Determine the [X, Y] coordinate at the center of the cell enclosing the given text.  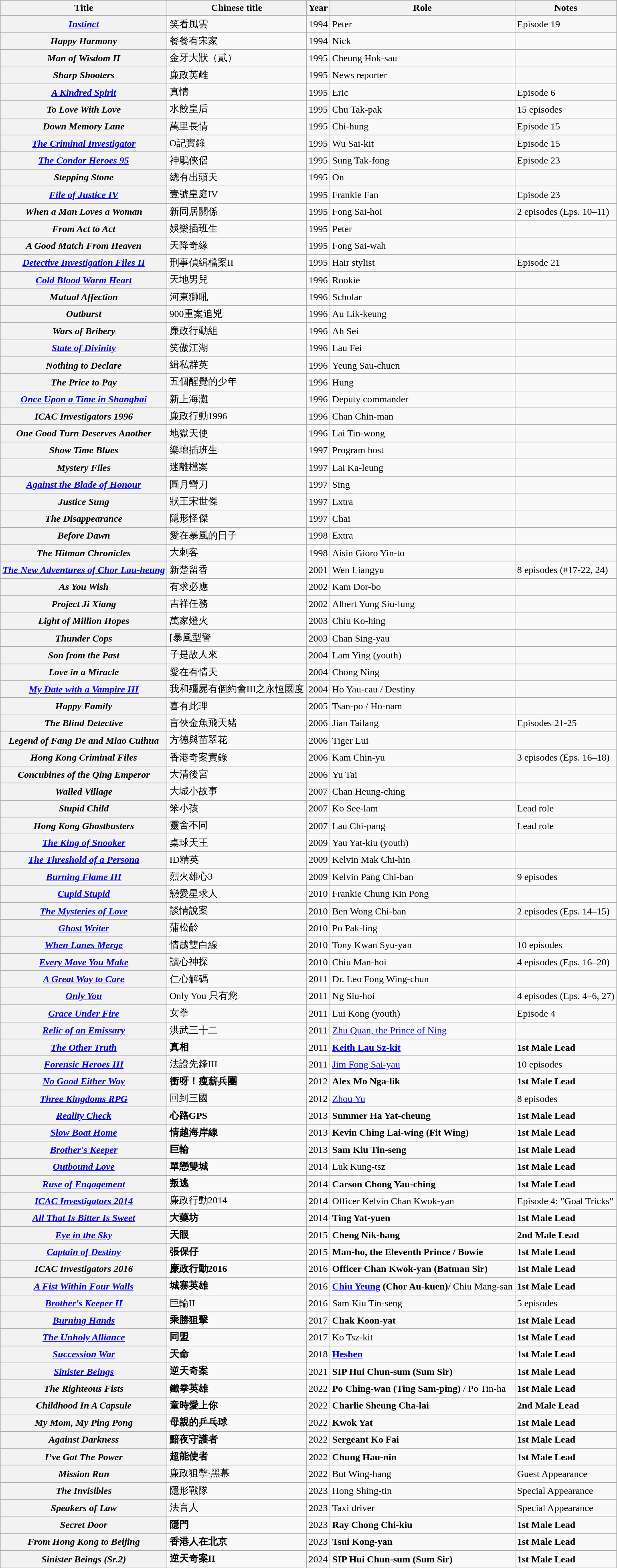
子是故人來 [237, 656]
Tsan-po / Ho-nam [423, 706]
桌球天王 [237, 843]
情越海岸線 [237, 1132]
水餃皇后 [237, 110]
逆天奇案II [237, 1559]
地獄天使 [237, 434]
900重案追兇 [237, 314]
Mystery Files [84, 467]
Lau Fei [423, 349]
Luk Kung-tsz [423, 1167]
Happy Harmony [84, 41]
廉政狙擊·黑幕 [237, 1474]
4 episodes (Eps. 16–20) [566, 963]
母親的乒乓球 [237, 1423]
Nick [423, 41]
香港人在北京 [237, 1542]
File of Justice IV [84, 195]
The Invisibles [84, 1491]
隱形戰隊 [237, 1491]
Sing [423, 485]
河東獅吼 [237, 297]
Grace Under Fire [84, 1013]
Zhu Quan, the Prince of Ning [423, 1031]
Burning Flame III [84, 877]
Tiger Lui [423, 741]
ID精英 [237, 860]
The King of Snooker [84, 843]
衝呀！瘦薪兵團 [237, 1082]
Chiu Yeung (Chor Au-kuen)/ Chiu Mang-san [423, 1286]
8 episodes [566, 1099]
Mutual Affection [84, 297]
Ghost Writer [84, 928]
笑傲江湖 [237, 349]
Chiu Man-hoi [423, 963]
讀心神探 [237, 963]
Ray Chong Chi-kiu [423, 1525]
Zhou Yu [423, 1099]
Charlie Sheung Cha-lai [423, 1406]
Episode 4 [566, 1013]
法證先鋒III [237, 1064]
One Good Turn Deserves Another [84, 434]
黯夜守護者 [237, 1440]
Chan Heung-ching [423, 792]
Concubines of the Qing Emperor [84, 775]
法言人 [237, 1508]
Chai [423, 519]
The Unholy Alliance [84, 1338]
新上海灘 [237, 399]
Kelvin Mak Chi-hin [423, 860]
Yeung Sau-chuen [423, 365]
廉政行動組 [237, 331]
Outbound Love [84, 1167]
The Disappearance [84, 519]
Program host [423, 450]
No Good Either Way [84, 1082]
緝私群英 [237, 365]
巨輪 [237, 1150]
盲俠金魚飛天豬 [237, 724]
The Price to Pay [84, 382]
Fong Sai-hoi [423, 212]
大刺客 [237, 553]
狀王宋世傑 [237, 502]
Brother's Keeper II [84, 1303]
真相 [237, 1047]
Lau Chi-pang [423, 825]
Tony Kwan Syu-yan [423, 945]
5 episodes [566, 1303]
愛在有情天 [237, 672]
天命 [237, 1354]
女拳 [237, 1013]
Kelvin Pang Chi-ban [423, 877]
A Kindred Spirit [84, 92]
Scholar [423, 297]
Instinct [84, 24]
Son from the Past [84, 656]
Dr. Leo Fong Wing-chun [423, 979]
情越雙白線 [237, 945]
Lui Kong (youth) [423, 1013]
乘勝狙擊 [237, 1321]
Frankie Chung Kin Pong [423, 894]
Yu Tai [423, 775]
巨輪II [237, 1303]
Title [84, 8]
15 episodes [566, 110]
Nothing to Declare [84, 365]
Ko See-lam [423, 809]
Light of Million Hopes [84, 621]
From Act to Act [84, 229]
Officer Kelvin Chan Kwok-yan [423, 1201]
Ting Yat-yuen [423, 1218]
When Lanes Merge [84, 945]
My Date with a Vampire III [84, 689]
Chu Tak-pak [423, 110]
烈火雄心3 [237, 877]
The Condor Heroes 95 [84, 160]
餐餐有宋家 [237, 41]
心路GPS [237, 1116]
廉政英雌 [237, 75]
洪武三十二 [237, 1031]
2001 [318, 570]
Episode 19 [566, 24]
超能使者 [237, 1457]
Albert Yung Siu-lung [423, 604]
大藥坊 [237, 1218]
笨小孩 [237, 809]
Love in a Miracle [84, 672]
Chiu Ko-hing [423, 621]
Frankie Fan [423, 195]
Sergeant Ko Fai [423, 1440]
Mission Run [84, 1474]
[暴風型警 [237, 638]
The Threshold of a Persona [84, 860]
娛樂插班生 [237, 229]
Chi-hung [423, 127]
Ben Wong Chi-ban [423, 911]
3 episodes (Eps. 16–18) [566, 757]
Cheng Nik-hang [423, 1235]
Guest Appearance [566, 1474]
香港奇案實錄 [237, 757]
Cheung Hok-sau [423, 59]
童時愛上你 [237, 1406]
Before Dawn [84, 536]
城寨英雄 [237, 1286]
Thunder Cops [84, 638]
A Fist Within Four Walls [84, 1286]
廉政行動1996 [237, 417]
Lai Tin-wong [423, 434]
Hung [423, 382]
Lai Ka-leung [423, 467]
仁心解碼 [237, 979]
叛逃 [237, 1184]
天降奇緣 [237, 246]
Wu Sai-kit [423, 143]
Chan Chin-man [423, 417]
Legend of Fang De and Miao Cuihua [84, 741]
Ko Tsz-kit [423, 1338]
談情說案 [237, 911]
The Criminal Investigator [84, 143]
Kevin Ching Lai-wing (Fit Wing) [423, 1132]
Secret Door [84, 1525]
Project Ji Xiang [84, 604]
吉祥任務 [237, 604]
笑看風雲 [237, 24]
Heshen [423, 1354]
Burning Hands [84, 1321]
Chung Hau-nin [423, 1457]
To Love With Love [84, 110]
Officer Chan Kwok-yan (Batman Sir) [423, 1269]
新楚留香 [237, 570]
方德與苗翠花 [237, 741]
2018 [318, 1354]
The Other Truth [84, 1047]
From Hong Kong to Beijing [84, 1542]
The Mysteries of Love [84, 911]
壹號皇庭IV [237, 195]
Wars of Bribery [84, 331]
ICAC Investigators 1996 [84, 417]
A Good Match From Heaven [84, 246]
8 episodes (#17-22, 24) [566, 570]
Sharp Shooters [84, 75]
Show Time Blues [84, 450]
As You Wish [84, 587]
Aisin Gioro Yin-to [423, 553]
2 episodes (Eps. 14–15) [566, 911]
金牙大狀（貳） [237, 59]
Tsui Kong-yan [423, 1542]
迷離檔案 [237, 467]
A Great Way to Care [84, 979]
隱形怪傑 [237, 519]
Role [423, 8]
圓月彎刀 [237, 485]
2005 [318, 706]
The Hitman Chronicles [84, 553]
大清後宮 [237, 775]
The Righteous Fists [84, 1389]
Jian Tailang [423, 724]
Outburst [84, 314]
Hong Kong Criminal Files [84, 757]
ICAC Investigators 2016 [84, 1269]
Cupid Stupid [84, 894]
Po Ching-wan (Ting Sam-ping) / Po Tin-ha [423, 1389]
Hair stylist [423, 263]
Chan Sing-yau [423, 638]
Hong Shing-tin [423, 1491]
News reporter [423, 75]
2024 [318, 1559]
萬家燈火 [237, 621]
9 episodes [566, 877]
Notes [566, 8]
But Wing-hang [423, 1474]
Summer Ha Yat-cheung [423, 1116]
Kwok Yat [423, 1423]
Wen Liangyu [423, 570]
Once Upon a Time in Shanghai [84, 399]
Taxi driver [423, 1508]
Keith Lau Sz-kit [423, 1047]
O記實錄 [237, 143]
Forensic Heroes III [84, 1064]
I’ve Got The Power [84, 1457]
Rookie [423, 280]
Episode 21 [566, 263]
Captain of Destiny [84, 1252]
Au Lik-keung [423, 314]
同盟 [237, 1338]
Ng Siu-hoi [423, 996]
有求必應 [237, 587]
Episode 4: "Goal Tricks" [566, 1201]
Deputy commander [423, 399]
4 episodes (Eps. 4–6, 27) [566, 996]
Man of Wisdom II [84, 59]
Man-ho, the Eleventh Prince / Bowie [423, 1252]
天眼 [237, 1235]
Year [318, 8]
Yau Yat-kiu (youth) [423, 843]
Three Kingdoms RPG [84, 1099]
Episodes 21-25 [566, 724]
樂壇插班生 [237, 450]
單戀雙城 [237, 1167]
Ruse of Engagement [84, 1184]
Hong Kong Ghostbusters [84, 825]
Against the Blade of Honour [84, 485]
Only You [84, 996]
Kam Chin-yu [423, 757]
Walled Village [84, 792]
Stupid Child [84, 809]
廉政行動2016 [237, 1269]
五個醒覺的少年 [237, 382]
Brother's Keeper [84, 1150]
鐵拳英雄 [237, 1389]
真情 [237, 92]
廉政行動2014 [237, 1201]
On [423, 178]
Justice Sung [84, 502]
戀愛星求人 [237, 894]
萬里長情 [237, 127]
Sinister Beings [84, 1371]
Cold Blood Warm Heart [84, 280]
Only You 只有您 [237, 996]
回到三國 [237, 1099]
Carson Chong Yau-ching [423, 1184]
Eye in the Sky [84, 1235]
Slow Boat Home [84, 1132]
刑事偵緝檔案II [237, 263]
Eric [423, 92]
State of Divinity [84, 349]
Ho Yau-cau / Destiny [423, 689]
逆天奇案 [237, 1371]
Chong Ning [423, 672]
Ah Sei [423, 331]
2021 [318, 1371]
新同居關係 [237, 212]
Stepping Stone [84, 178]
神鵰俠侶 [237, 160]
Detective Investigation Files II [84, 263]
My Mom, My Ping Pong [84, 1423]
Childhood In A Capsule [84, 1406]
Happy Family [84, 706]
Every Move You Make [84, 963]
蒲松齡 [237, 928]
The Blind Detective [84, 724]
愛在暴風的日子 [237, 536]
The New Adventures of Chor Lau-heung [84, 570]
Jim Fong Sai-yau [423, 1064]
天地男兒 [237, 280]
Episode 6 [566, 92]
When a Man Loves a Woman [84, 212]
Reality Check [84, 1116]
Sinister Beings (Sr.2) [84, 1559]
Succession War [84, 1354]
大城小故事 [237, 792]
Chak Koon-yat [423, 1321]
我和殭屍有個約會III之永恆國度 [237, 689]
Against Darkness [84, 1440]
喜有此理 [237, 706]
張保仔 [237, 1252]
總有出頭天 [237, 178]
靈舍不同 [237, 825]
ICAC Investigators 2014 [84, 1201]
All That Is Bitter Is Sweet [84, 1218]
Alex Mo Nga-lik [423, 1082]
Sung Tak-fong [423, 160]
Speakers of Law [84, 1508]
Lam Ying (youth) [423, 656]
Down Memory Lane [84, 127]
2 episodes (Eps. 10–11) [566, 212]
Relic of an Emissary [84, 1031]
Kam Dor-bo [423, 587]
Po Pak-ling [423, 928]
Chinese title [237, 8]
Fong Sai-wah [423, 246]
隱門 [237, 1525]
